Determine the (x, y) coordinate at the center of the cell enclosing the given text.  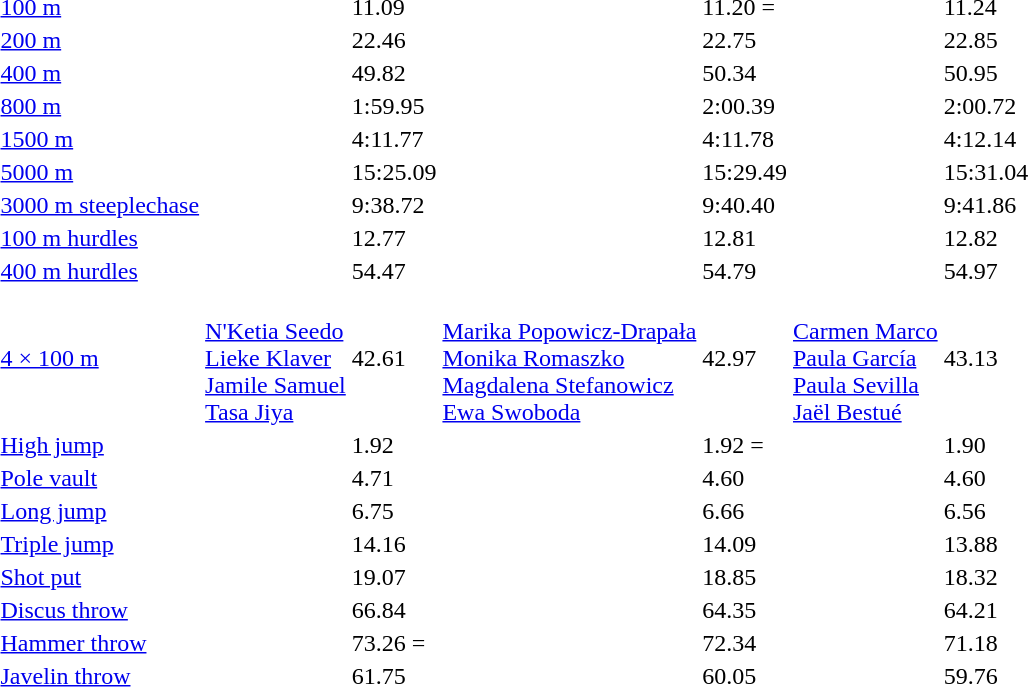
72.34 (745, 643)
50.34 (745, 73)
6.66 (745, 511)
64.35 (745, 610)
54.79 (745, 271)
4:11.78 (745, 139)
54.47 (394, 271)
66.84 (394, 610)
19.07 (394, 577)
Carmen MarcoPaula GarcíaPaula SevillaJaël Bestué (866, 358)
73.26 = (394, 643)
49.82 (394, 73)
42.97 (745, 358)
4:11.77 (394, 139)
18.85 (745, 577)
N'Ketia SeedoLieke KlaverJamile SamuelTasa Jiya (276, 358)
4.71 (394, 478)
1.92 = (745, 445)
Marika Popowicz-DrapałaMonika RomaszkoMagdalena StefanowiczEwa Swoboda (570, 358)
14.16 (394, 544)
2:00.39 (745, 106)
1.92 (394, 445)
15:29.49 (745, 172)
22.46 (394, 40)
15:25.09 (394, 172)
22.75 (745, 40)
12.81 (745, 238)
12.77 (394, 238)
42.61 (394, 358)
4.60 (745, 478)
9:38.72 (394, 205)
9:40.40 (745, 205)
1:59.95 (394, 106)
14.09 (745, 544)
6.75 (394, 511)
